Identify which cell holds the provided text, then report its (x, y) central coordinate. 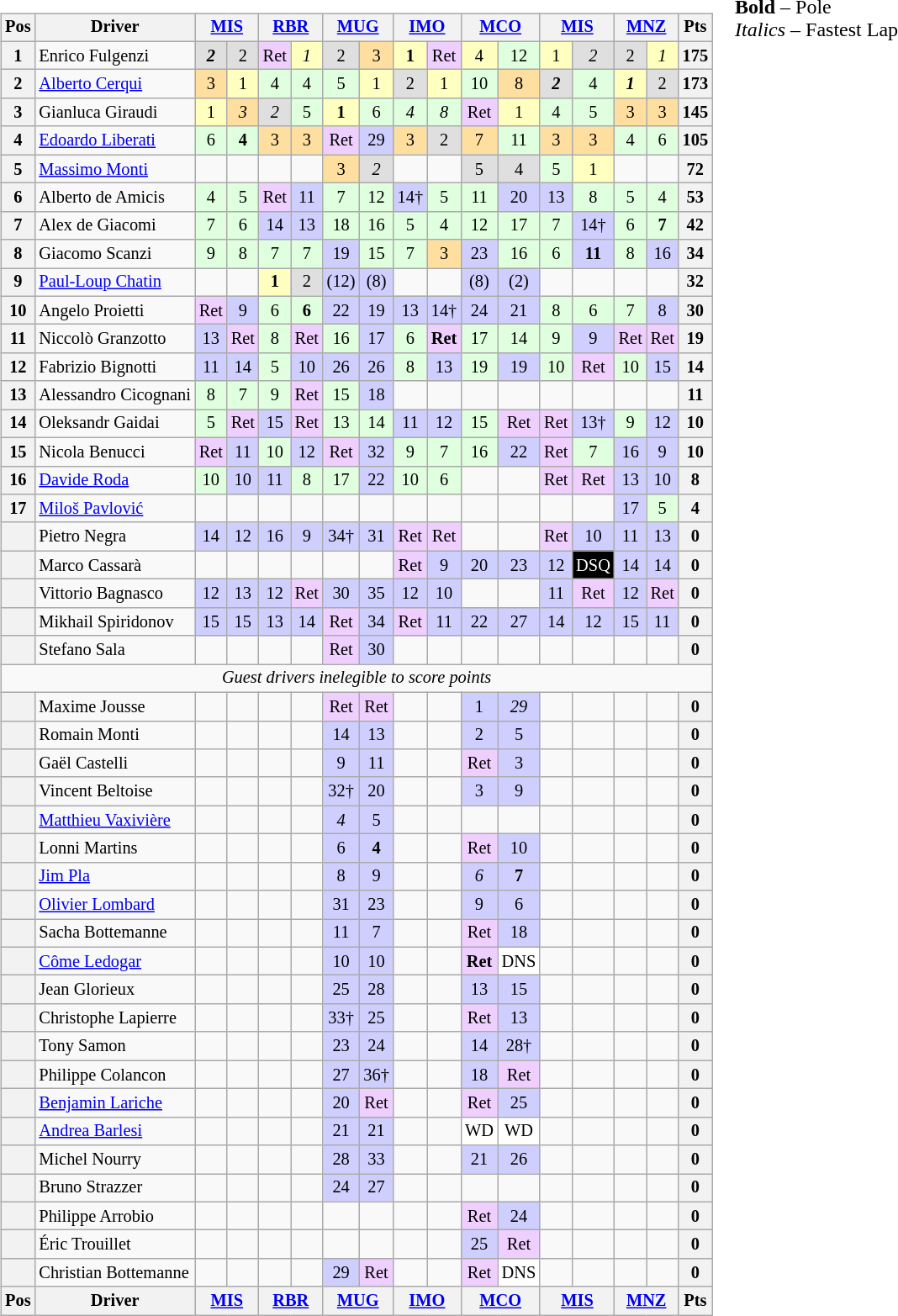
Niccolò Granzotto (114, 339)
72 (695, 169)
(12) (341, 283)
Benjamin Lariche (114, 1103)
Edoardo Liberati (114, 140)
Philippe Arrobio (114, 1216)
Guest drivers inelegible to score points (357, 679)
Bruno Strazzer (114, 1188)
145 (695, 113)
42 (695, 225)
Sacha Bottemanne (114, 933)
32† (341, 791)
Tony Samon (114, 1046)
53 (695, 198)
Enrico Fulgenzi (114, 55)
Angelo Proietti (114, 310)
Éric Trouillet (114, 1245)
Alberto Cerqui (114, 84)
Jean Glorieux (114, 990)
175 (695, 55)
Alessandro Cicognani (114, 395)
Alex de Giacomi (114, 225)
35 (376, 594)
33 (376, 1160)
13† (593, 424)
DSQ (593, 565)
Paul-Loup Chatin (114, 283)
Romain Monti (114, 735)
173 (695, 84)
Marco Cassarà (114, 565)
Davide Roda (114, 480)
Lonni Martins (114, 848)
(2) (519, 283)
33† (341, 1018)
Philippe Colancon (114, 1075)
Vincent Beltoise (114, 791)
Matthieu Vaxivière (114, 820)
Côme Ledogar (114, 961)
Jim Pla (114, 876)
Stefano Sala (114, 650)
Oleksandr Gaidai (114, 424)
Miloš Pavlović (114, 509)
Fabrizio Bignotti (114, 367)
Christian Bottemanne (114, 1273)
Vittorio Bagnasco (114, 594)
Christophe Lapierre (114, 1018)
36† (376, 1075)
Alberto de Amicis (114, 198)
Michel Nourry (114, 1160)
Olivier Lombard (114, 905)
Mikhail Spiridonov (114, 621)
28† (519, 1046)
Pietro Negra (114, 536)
Gaël Castelli (114, 764)
Maxime Jousse (114, 706)
34† (341, 536)
Nicola Benucci (114, 452)
Gianluca Giraudi (114, 113)
Andrea Barlesi (114, 1131)
Giacomo Scanzi (114, 254)
105 (695, 140)
Massimo Monti (114, 169)
